Locate the cell with the specified text and output its (X, Y) center coordinate. 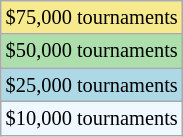
$50,000 tournaments (92, 51)
$10,000 tournaments (92, 118)
$25,000 tournaments (92, 85)
$75,000 tournaments (92, 17)
